Return the (X, Y) coordinate for the center point of the cell that contains the specified text.  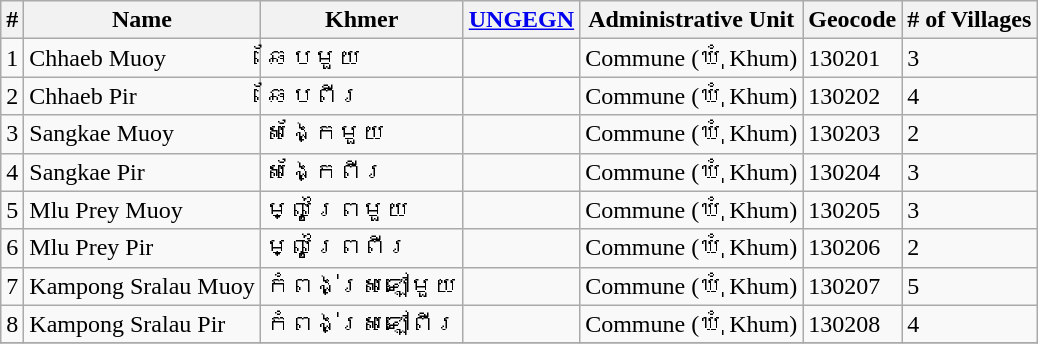
130206 (852, 248)
130201 (852, 58)
Name (142, 20)
130207 (852, 286)
# (12, 20)
7 (12, 286)
130204 (852, 172)
Khmer (362, 20)
130203 (852, 134)
ម្លូព្រៃមួយ (362, 210)
UNGEGN (521, 20)
ឆែបមួយ (362, 58)
Kampong Sralau Pir (142, 324)
130208 (852, 324)
Kampong Sralau Muoy (142, 286)
130205 (852, 210)
Sangkae Pir (142, 172)
Chhaeb Muoy (142, 58)
Sangkae Muoy (142, 134)
សង្កែពីរ (362, 172)
កំពង់ស្រឡៅពីរ (362, 324)
8 (12, 324)
ម្លូព្រៃពីរ (362, 248)
1 (12, 58)
កំពង់ស្រឡៅមួយ (362, 286)
Mlu Prey Pir (142, 248)
ឆែបពីរ (362, 96)
សង្កែមួយ (362, 134)
# of Villages (970, 20)
Mlu Prey Muoy (142, 210)
Geocode (852, 20)
Administrative Unit (692, 20)
6 (12, 248)
Chhaeb Pir (142, 96)
130202 (852, 96)
